Locate the cell with the specified text and output its [X, Y] center coordinate. 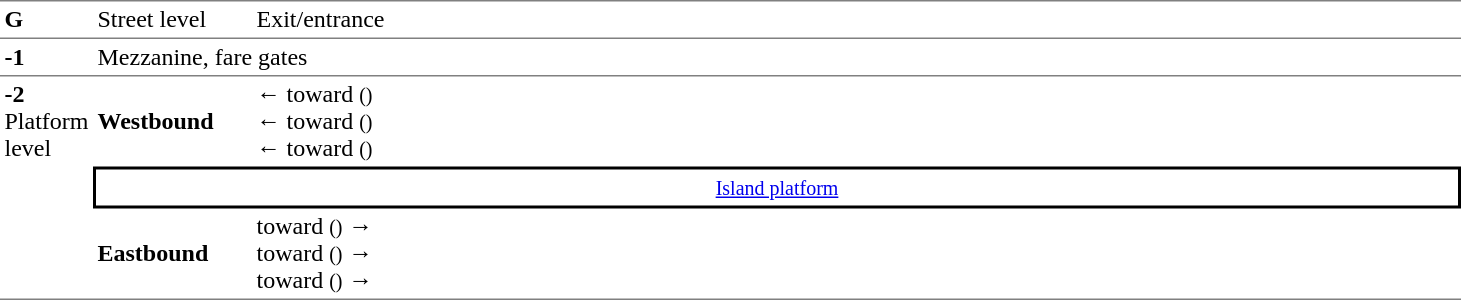
-1 [46, 58]
Exit/entrance [856, 20]
Westbound [172, 121]
Eastbound [172, 254]
Island platform [777, 187]
toward () → toward () → toward () → [856, 254]
← toward ()← toward ()← toward () [856, 121]
G [46, 20]
Street level [172, 20]
-2Platform level [46, 188]
Mezzanine, fare gates [777, 58]
